From the cell containing the given text, extract its center point as [X, Y] coordinate. 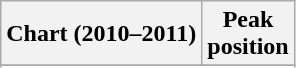
Chart (2010–2011) [102, 34]
Peakposition [248, 34]
